Output the [X, Y] coordinate of the center of the cell containing the given text.  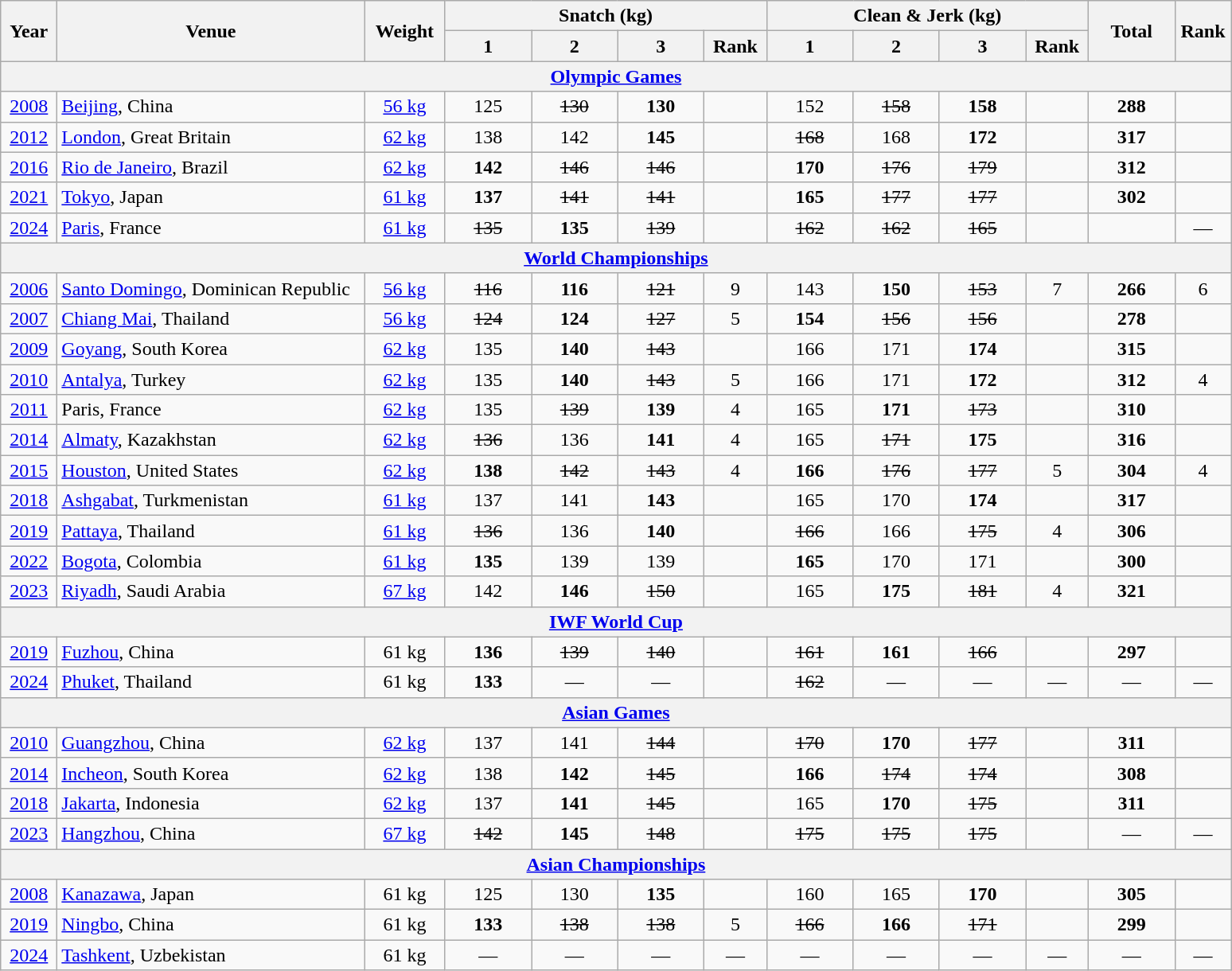
315 [1132, 349]
266 [1132, 288]
Houston, United States [211, 470]
Pattaya, Thailand [211, 531]
Beijing, China [211, 107]
179 [982, 167]
299 [1132, 925]
Phuket, Thailand [211, 682]
304 [1132, 470]
127 [661, 318]
Venue [211, 31]
302 [1132, 197]
Olympic Games [616, 76]
Weight [404, 31]
Almaty, Kazakhstan [211, 440]
Ningbo, China [211, 925]
Asian Games [616, 712]
153 [982, 288]
278 [1132, 318]
Tokyo, Japan [211, 197]
297 [1132, 652]
2012 [29, 137]
Snatch (kg) [606, 16]
Guangzhou, China [211, 743]
2015 [29, 470]
306 [1132, 531]
Kanazawa, Japan [211, 895]
181 [982, 591]
World Championships [616, 258]
Total [1132, 31]
Santo Domingo, Dominican Republic [211, 288]
308 [1132, 773]
London, Great Britain [211, 137]
Ashgabat, Turkmenistan [211, 501]
Rio de Janeiro, Brazil [211, 167]
300 [1132, 561]
Bogota, Colombia [211, 561]
2007 [29, 318]
144 [661, 743]
152 [810, 107]
Year [29, 31]
2006 [29, 288]
Hangzhou, China [211, 833]
Tashkent, Uzbekistan [211, 955]
2022 [29, 561]
Chiang Mai, Thailand [211, 318]
305 [1132, 895]
2009 [29, 349]
316 [1132, 440]
Jakarta, Indonesia [211, 803]
154 [810, 318]
IWF World Cup [616, 622]
Clean & Jerk (kg) [927, 16]
Riyadh, Saudi Arabia [211, 591]
Goyang, South Korea [211, 349]
148 [661, 833]
2021 [29, 197]
310 [1132, 410]
121 [661, 288]
2011 [29, 410]
9 [735, 288]
6 [1203, 288]
321 [1132, 591]
Fuzhou, China [211, 652]
288 [1132, 107]
Incheon, South Korea [211, 773]
7 [1057, 288]
Asian Championships [616, 864]
173 [982, 410]
Antalya, Turkey [211, 380]
160 [810, 895]
2016 [29, 167]
